Detect which cell encompasses the target text, then output its [X, Y] center coordinate. 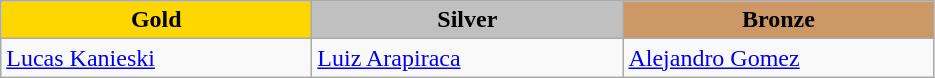
Lucas Kanieski [156, 58]
Bronze [778, 20]
Gold [156, 20]
Luiz Arapiraca [468, 58]
Alejandro Gomez [778, 58]
Silver [468, 20]
